Extract the [X, Y] coordinate from the center of the cell holding the provided text.  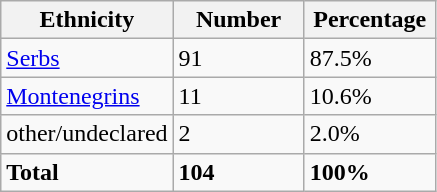
Ethnicity [87, 20]
Montenegrins [87, 96]
100% [370, 172]
91 [238, 58]
11 [238, 96]
2.0% [370, 134]
Number [238, 20]
10.6% [370, 96]
104 [238, 172]
Percentage [370, 20]
Total [87, 172]
2 [238, 134]
Serbs [87, 58]
87.5% [370, 58]
other/undeclared [87, 134]
